From the cell containing the given text, extract its center point as [x, y] coordinate. 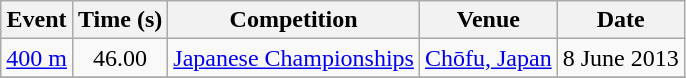
Venue [488, 20]
Chōfu, Japan [488, 58]
46.00 [120, 58]
Japanese Championships [294, 58]
Competition [294, 20]
400 m [37, 58]
Date [620, 20]
8 June 2013 [620, 58]
Event [37, 20]
Time (s) [120, 20]
